Return [X, Y] of the center of cell containing provided text 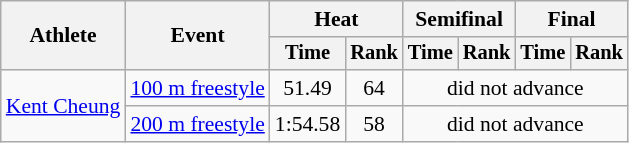
64 [374, 88]
51.49 [308, 88]
Kent Cheung [64, 106]
1:54.58 [308, 124]
200 m freestyle [197, 124]
100 m freestyle [197, 88]
Semifinal [459, 19]
Athlete [64, 36]
Event [197, 36]
Heat [336, 19]
Final [571, 19]
58 [374, 124]
